Determine the [X, Y] coordinate at the center of the cell enclosing the given text.  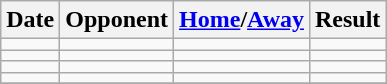
Home/Away [242, 20]
Result [347, 20]
Opponent [117, 20]
Date [30, 20]
